For the text-containing cell, return its midpoint in [X, Y] coordinate format. 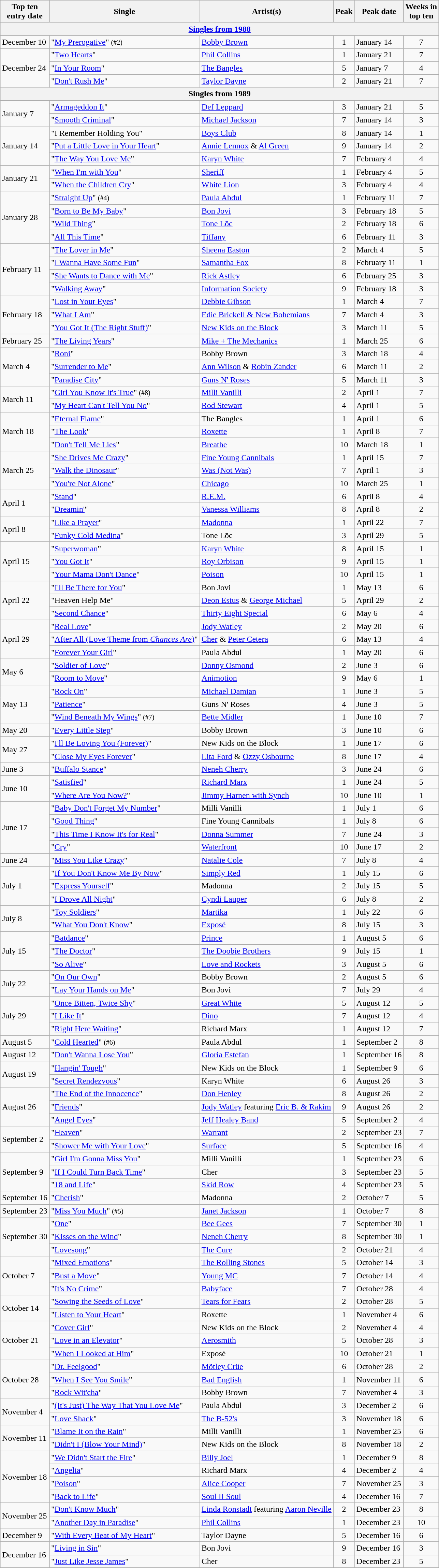
Mike + The Mechanics [266, 340]
"I Drove All Night" [124, 899]
"Every Little Step" [124, 730]
Babyface [266, 1289]
"Cry" [124, 847]
"Rock On" [124, 691]
Sheena Easton [266, 250]
"If I Could Turn Back Time" [124, 1172]
"Back to Life" [124, 1496]
Edie Brickell & New Bohemians [266, 315]
"On Our Own" [124, 977]
"Rock Wit'cha" [124, 1392]
The Doobie Brothers [266, 951]
"Walk the Dinosaur" [124, 470]
Linda Ronstadt featuring Aaron Neville [266, 1509]
"The Way You Love Me" [124, 159]
Donny Osmond [266, 665]
"When I Looked at Him" [124, 1353]
"The Doctor" [124, 951]
"Cherish" [124, 1197]
Sheriff [266, 172]
Top tenentry date [25, 12]
Chicago [266, 483]
Weeks intop ten [421, 12]
Love and Rockets [266, 964]
Michael Jackson [266, 120]
"Where Are You Now?" [124, 795]
The Cure [266, 1250]
Boys Club [266, 133]
"Satisfied" [124, 782]
"Funky Cold Medina" [124, 535]
Information Society [266, 289]
"When I'm with You" [124, 172]
"With Every Beat of My Heart" [124, 1535]
"Dr. Feelgood" [124, 1366]
R.E.M. [266, 496]
"I Remember Holding You" [124, 133]
Skid Row [266, 1185]
Rod Stewart [266, 406]
Jimmy Harnen with Synch [266, 795]
Peak date [379, 12]
"One" [124, 1224]
"Heaven" [124, 1133]
"Just Like Jesse James" [124, 1561]
"All This Time" [124, 237]
Aerosmith [266, 1340]
Michael Damian [266, 691]
"My Heart Can't Tell You No" [124, 406]
"Don't Wanna Lose You" [124, 1055]
Jody Watley featuring Eric B. & Rakim [266, 1107]
"Real Love" [124, 626]
"Love Shack" [124, 1418]
Tears for Fears [266, 1302]
"Listen to Your Heart" [124, 1315]
"The End of the Innocence" [124, 1094]
Ann Wilson & Robin Zander [266, 366]
"If You Don't Know Me By Now" [124, 873]
"Wind Beneath My Wings" (#7) [124, 717]
Thirty Eight Special [266, 613]
"Blame It on the Rain" [124, 1432]
December 24 [25, 68]
Dino [266, 1016]
"Armageddon It" [124, 107]
"Once Bitten, Twice Shy" [124, 1003]
"What You Don't Know" [124, 925]
Singles from 1988 [220, 29]
"It's No Crime" [124, 1289]
The B-52's [266, 1418]
"When I See You Smile" [124, 1379]
"Soldier of Love" [124, 665]
"Surrender to Me" [124, 366]
Artist(s) [266, 12]
"Kisses on the Wind" [124, 1237]
"Girl I'm Gonna Miss You" [124, 1159]
Janet Jackson [266, 1211]
"Buffalo Stance" [124, 769]
"The Lover in Me" [124, 250]
Martika [266, 912]
"Express Yourself" [124, 886]
"Good Thing" [124, 821]
"You Got It (The Right Stuff)" [124, 328]
Simply Red [266, 873]
"Like a Prayer" [124, 522]
Billy Joel [266, 1457]
"When the Children Cry" [124, 185]
Singles from 1989 [220, 94]
"So Alive" [124, 964]
The Rolling Stones [266, 1263]
Young MC [266, 1276]
"Mixed Emotions" [124, 1263]
"Don't Know Much" [124, 1509]
Was (Not Was) [266, 470]
"Smooth Criminal" [124, 120]
Poison [266, 574]
Bad English [266, 1379]
Jeff Healey Band [266, 1120]
"Miss You Like Crazy" [124, 860]
"I Wanna Have Some Fun" [124, 263]
"18 and Life" [124, 1185]
"In Your Room" [124, 68]
Single [124, 12]
"I'll Be Loving You (Forever)" [124, 743]
"You Got It" [124, 561]
"Paradise City" [124, 380]
"Don't Tell Me Lies" [124, 445]
"Walking Away" [124, 289]
"Close My Eyes Forever" [124, 756]
Mötley Crüe [266, 1366]
"Lay Your Hands on Me" [124, 990]
Roy Orbison [266, 561]
"This Time I Know It's for Real" [124, 834]
Breathe [266, 445]
Deon Estus & George Michael [266, 600]
"Lovesong" [124, 1250]
Vanessa Williams [266, 509]
"Baby Don't Forget My Number" [124, 808]
"Didn't I (Blow Your Mind)" [124, 1444]
"What I Am" [124, 315]
"Cold Hearted" (#6) [124, 1042]
"She Wants to Dance with Me" [124, 276]
Annie Lennox & Al Green [266, 146]
"Girl You Know It's True" (#8) [124, 393]
August 19 [25, 1074]
"Shower Me with Your Love" [124, 1146]
Animotion [266, 678]
"Your Mama Don't Dance" [124, 574]
Soul II Soul [266, 1496]
"Born to Be My Baby" [124, 211]
Waterfront [266, 847]
"Room to Move" [124, 678]
"Wild Thing" [124, 224]
"Secret Rendezvous" [124, 1081]
Donna Summer [266, 834]
"Hangin' Tough" [124, 1068]
"The Living Years" [124, 340]
"My Prerogative" (#2) [124, 42]
Lita Ford & Ozzy Osbourne [266, 756]
December 10 [25, 42]
Rick Astley [266, 276]
Samantha Fox [266, 263]
Bette Midler [266, 717]
Prince [266, 938]
"(It's Just) The Way That You Love Me" [124, 1405]
"You're Not Alone" [124, 483]
Peak [344, 12]
"Dreamin'" [124, 509]
Bee Gees [266, 1224]
Def Leppard [266, 107]
"I Like It" [124, 1016]
"Patience" [124, 704]
"Friends" [124, 1107]
"The Look" [124, 432]
Don Henley [266, 1094]
"Roni" [124, 353]
"Don't Rush Me" [124, 81]
May 27 [25, 750]
White Lion [266, 185]
"Straight Up" (#4) [124, 198]
"Love in an Elevator" [124, 1340]
"Put a Little Love in Your Heart" [124, 146]
"Another Day in Paradise" [124, 1522]
"Batdance" [124, 938]
Tiffany [266, 237]
"Stand" [124, 496]
"Superwoman" [124, 548]
"She Drives Me Crazy" [124, 458]
"Toy Soldiers" [124, 912]
"Eternal Flame" [124, 419]
"Lost in Your Eyes" [124, 302]
Natalie Cole [266, 860]
Surface [266, 1146]
"We Didn't Start the Fire" [124, 1457]
Great White [266, 1003]
"Poison" [124, 1483]
"Second Chance" [124, 613]
Alice Cooper [266, 1483]
Cyndi Lauper [266, 899]
Gloria Estefan [266, 1055]
Warrant [266, 1133]
"Right Here Waiting" [124, 1029]
Debbie Gibson [266, 302]
"Sowing the Seeds of Love" [124, 1302]
"Angel Eyes" [124, 1120]
"Cover Girl" [124, 1327]
"Heaven Help Me" [124, 600]
January 28 [25, 217]
"After All (Love Theme from Chances Are)" [124, 639]
Cher & Peter Cetera [266, 639]
"Forever Your Girl" [124, 652]
"Two Hearts" [124, 55]
"Bust a Move" [124, 1276]
"Angelia" [124, 1470]
Jody Watley [266, 626]
"Living in Sin" [124, 1548]
"Miss You Much" (#5) [124, 1211]
"I'll Be There for You" [124, 587]
